Identify which cell holds the provided text, then report its [x, y] central coordinate. 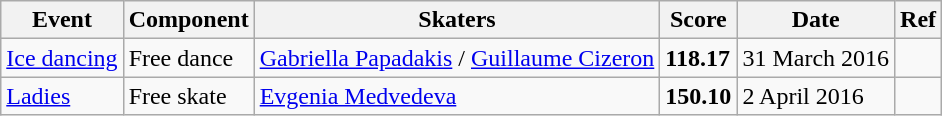
Ref [918, 20]
2 April 2016 [816, 96]
Gabriella Papadakis / Guillaume Cizeron [457, 58]
Date [816, 20]
Skaters [457, 20]
Free skate [188, 96]
Event [62, 20]
Evgenia Medvedeva [457, 96]
Ladies [62, 96]
Component [188, 20]
Ice dancing [62, 58]
150.10 [698, 96]
31 March 2016 [816, 58]
Score [698, 20]
Free dance [188, 58]
118.17 [698, 58]
